Search for the cell housing the specified text and yield its [x, y] center coordinate. 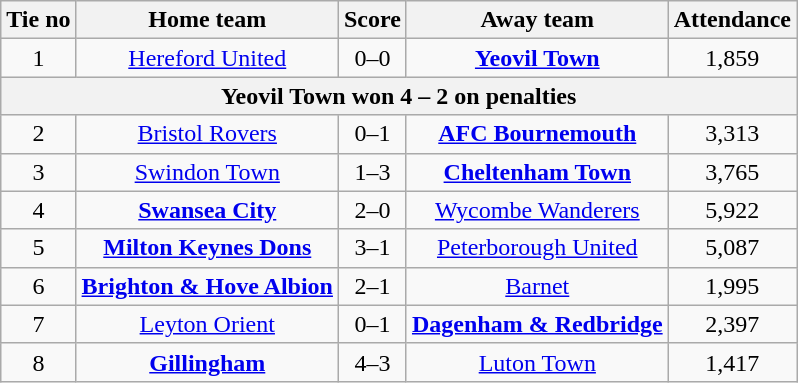
Score [372, 20]
Luton Town [537, 362]
5,922 [732, 210]
1,859 [732, 58]
Wycombe Wanderers [537, 210]
8 [38, 362]
6 [38, 286]
2 [38, 134]
1 [38, 58]
Yeovil Town won 4 – 2 on penalties [399, 96]
Away team [537, 20]
Home team [207, 20]
4 [38, 210]
Milton Keynes Dons [207, 248]
3,765 [732, 172]
3,313 [732, 134]
2–1 [372, 286]
2,397 [732, 324]
Swansea City [207, 210]
AFC Bournemouth [537, 134]
1,417 [732, 362]
Tie no [38, 20]
Swindon Town [207, 172]
2–0 [372, 210]
Brighton & Hove Albion [207, 286]
Attendance [732, 20]
Yeovil Town [537, 58]
Gillingham [207, 362]
Barnet [537, 286]
1–3 [372, 172]
Bristol Rovers [207, 134]
3 [38, 172]
5,087 [732, 248]
0–0 [372, 58]
5 [38, 248]
Leyton Orient [207, 324]
Dagenham & Redbridge [537, 324]
Hereford United [207, 58]
4–3 [372, 362]
Cheltenham Town [537, 172]
Peterborough United [537, 248]
7 [38, 324]
3–1 [372, 248]
1,995 [732, 286]
